Scan for the cell matching the given text and deliver its [X, Y] coordinate at center. 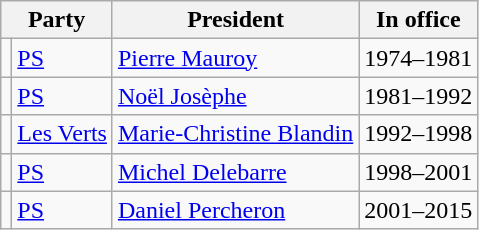
1998–2001 [418, 172]
In office [418, 20]
Pierre Mauroy [235, 58]
Michel Delebarre [235, 172]
Daniel Percheron [235, 210]
Party [57, 20]
Les Verts [62, 134]
1981–1992 [418, 96]
2001–2015 [418, 210]
1974–1981 [418, 58]
Noël Josèphe [235, 96]
President [235, 20]
1992–1998 [418, 134]
Marie-Christine Blandin [235, 134]
